For the text-containing cell, return its midpoint in [x, y] coordinate format. 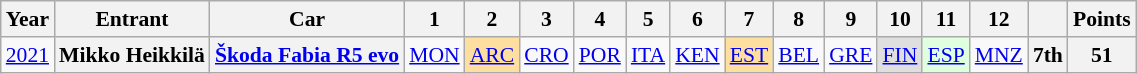
6 [697, 19]
Škoda Fabia R5 evo [307, 55]
Mikko Heikkilä [132, 55]
ESP [946, 55]
ITA [648, 55]
5 [648, 19]
8 [798, 19]
Year [28, 19]
POR [600, 55]
2 [492, 19]
KEN [697, 55]
7th [1048, 55]
12 [999, 19]
11 [946, 19]
CRO [546, 55]
BEL [798, 55]
9 [850, 19]
Entrant [132, 19]
4 [600, 19]
7 [750, 19]
Car [307, 19]
ARC [492, 55]
Points [1102, 19]
1 [434, 19]
GRE [850, 55]
MNZ [999, 55]
51 [1102, 55]
10 [900, 19]
EST [750, 55]
MON [434, 55]
2021 [28, 55]
3 [546, 19]
FIN [900, 55]
